Return (x, y) of the center of cell containing provided text 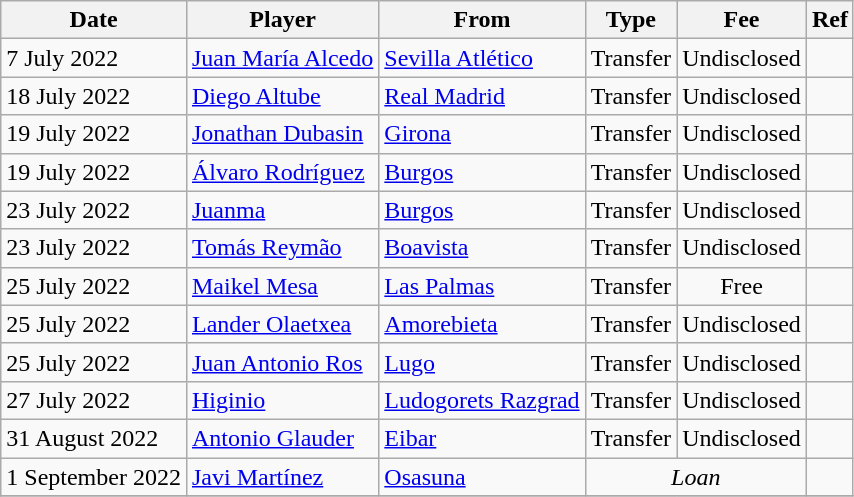
7 July 2022 (94, 58)
Date (94, 20)
Eibar (482, 438)
Player (282, 20)
Higinio (282, 400)
Osasuna (482, 477)
Tomás Reymão (282, 248)
Type (631, 20)
Sevilla Atlético (482, 58)
Juanma (282, 210)
Javi Martínez (282, 477)
Ref (830, 20)
Maikel Mesa (282, 286)
Amorebieta (482, 324)
Jonathan Dubasin (282, 134)
Boavista (482, 248)
From (482, 20)
Las Palmas (482, 286)
Fee (742, 20)
Girona (482, 134)
Álvaro Rodríguez (282, 172)
1 September 2022 (94, 477)
Diego Altube (282, 96)
18 July 2022 (94, 96)
31 August 2022 (94, 438)
Juan María Alcedo (282, 58)
Juan Antonio Ros (282, 362)
Antonio Glauder (282, 438)
Lander Olaetxea (282, 324)
Loan (696, 477)
Real Madrid (482, 96)
Ludogorets Razgrad (482, 400)
27 July 2022 (94, 400)
Lugo (482, 362)
Free (742, 286)
